Locate the cell with the specified text and output its [x, y] center coordinate. 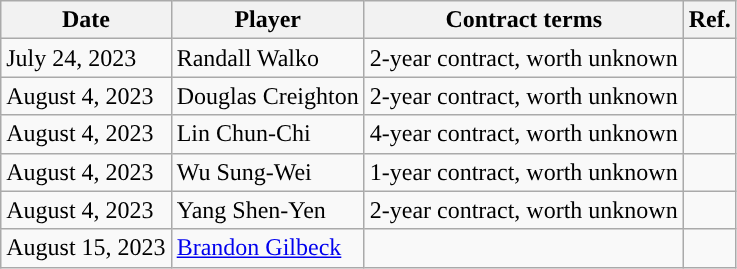
Randall Walko [268, 58]
Yang Shen-Yen [268, 210]
Douglas Creighton [268, 96]
Contract terms [524, 20]
4-year contract, worth unknown [524, 134]
July 24, 2023 [86, 58]
Wu Sung-Wei [268, 172]
Ref. [710, 20]
August 15, 2023 [86, 248]
Player [268, 20]
Date [86, 20]
Brandon Gilbeck [268, 248]
Lin Chun-Chi [268, 134]
1-year contract, worth unknown [524, 172]
